Pinpoint the cell where the given text exists, returning its [X, Y] midpoint coordinate. 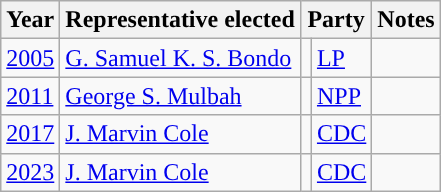
Party [336, 20]
2017 [30, 134]
NPP [341, 96]
Year [30, 20]
2011 [30, 96]
G. Samuel K. S. Bondo [180, 58]
Representative elected [180, 20]
2023 [30, 172]
2005 [30, 58]
Notes [406, 20]
George S. Mulbah [180, 96]
LP [341, 58]
